Capture the cell that displays the provided text and extract its [x, y] central coordinate. 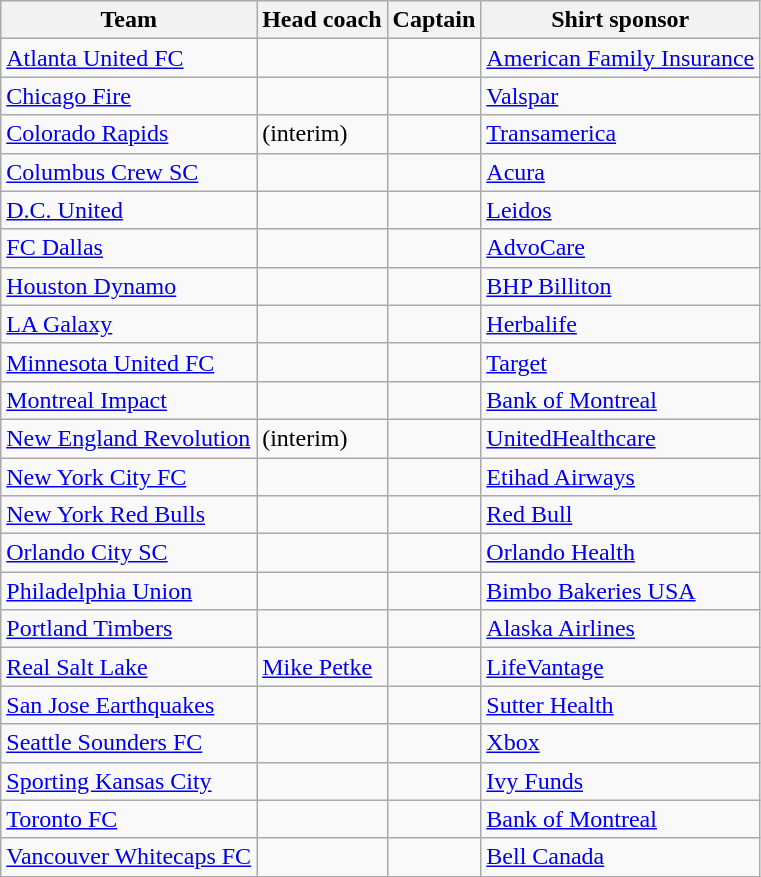
Chicago Fire [129, 96]
Montreal Impact [129, 400]
Houston Dynamo [129, 286]
Orlando City SC [129, 553]
Philadelphia Union [129, 591]
Vancouver Whitecaps FC [129, 857]
D.C. United [129, 210]
Seattle Sounders FC [129, 743]
Mike Petke [322, 667]
Red Bull [620, 515]
New York Red Bulls [129, 515]
American Family Insurance [620, 58]
Xbox [620, 743]
Team [129, 20]
New England Revolution [129, 438]
Transamerica [620, 134]
Head coach [322, 20]
New York City FC [129, 477]
Minnesota United FC [129, 362]
FC Dallas [129, 248]
AdvoCare [620, 248]
UnitedHealthcare [620, 438]
Herbalife [620, 324]
Shirt sponsor [620, 20]
Leidos [620, 210]
Sporting Kansas City [129, 781]
Atlanta United FC [129, 58]
LA Galaxy [129, 324]
Alaska Airlines [620, 629]
Portland Timbers [129, 629]
Sutter Health [620, 705]
Target [620, 362]
BHP Billiton [620, 286]
Columbus Crew SC [129, 172]
Colorado Rapids [129, 134]
Toronto FC [129, 819]
Valspar [620, 96]
Ivy Funds [620, 781]
Captain [434, 20]
Bell Canada [620, 857]
Real Salt Lake [129, 667]
San Jose Earthquakes [129, 705]
Bimbo Bakeries USA [620, 591]
LifeVantage [620, 667]
Orlando Health [620, 553]
Etihad Airways [620, 477]
Acura [620, 172]
